Extract the (X, Y) coordinate from the center of the cell holding the provided text.  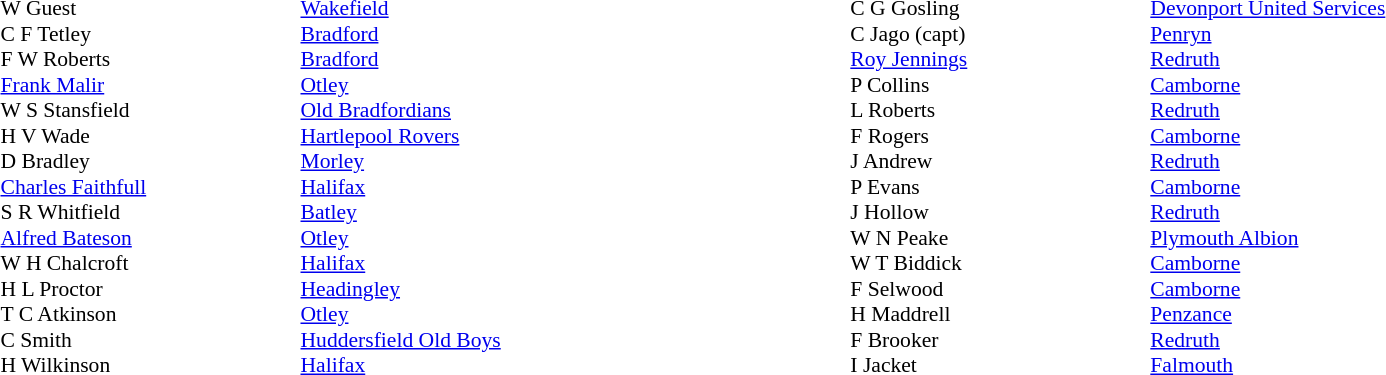
S R Whitfield (150, 213)
C Jago (capt) (1000, 34)
T C Atkinson (150, 315)
Old Bradfordians (400, 111)
H Maddrell (1000, 315)
W S Stansfield (150, 111)
P Evans (1000, 187)
Penryn (1268, 34)
J Andrew (1000, 161)
Alfred Bateson (150, 238)
D Bradley (150, 161)
W H Chalcroft (150, 263)
Roy Jennings (1000, 59)
C Smith (150, 340)
F W Roberts (150, 59)
Batley (400, 213)
Huddersfield Old Boys (400, 340)
F Brooker (1000, 340)
Morley (400, 161)
Penzance (1268, 315)
F Rogers (1000, 136)
Headingley (400, 289)
F Selwood (1000, 289)
H L Proctor (150, 289)
Plymouth Albion (1268, 238)
Hartlepool Rovers (400, 136)
Charles Faithfull (150, 187)
P Collins (1000, 85)
W N Peake (1000, 238)
L Roberts (1000, 111)
H V Wade (150, 136)
C F Tetley (150, 34)
J Hollow (1000, 213)
W T Biddick (1000, 263)
Frank Malir (150, 85)
